Output the [X, Y] coordinate of the center of the cell containing the given text.  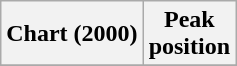
Peakposition [189, 34]
Chart (2000) [72, 34]
